Identify which cell holds the provided text, then report its (x, y) central coordinate. 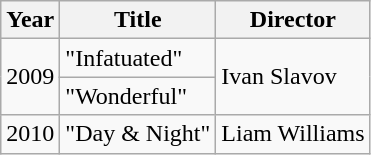
"Day & Night" (138, 134)
2009 (30, 77)
"Wonderful" (138, 96)
2010 (30, 134)
Ivan Slavov (293, 77)
Director (293, 20)
"Infatuated" (138, 58)
Liam Williams (293, 134)
Year (30, 20)
Title (138, 20)
